Output the [x, y] coordinate of the center of the cell containing the given text.  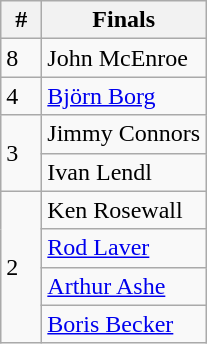
Boris Becker [124, 324]
Rod Laver [124, 248]
Finals [124, 20]
Jimmy Connors [124, 134]
2 [22, 267]
Ivan Lendl [124, 172]
Arthur Ashe [124, 286]
Björn Borg [124, 96]
John McEnroe [124, 58]
Ken Rosewall [124, 210]
# [22, 20]
8 [22, 58]
4 [22, 96]
3 [22, 153]
